Detect which cell encompasses the target text, then output its (x, y) center coordinate. 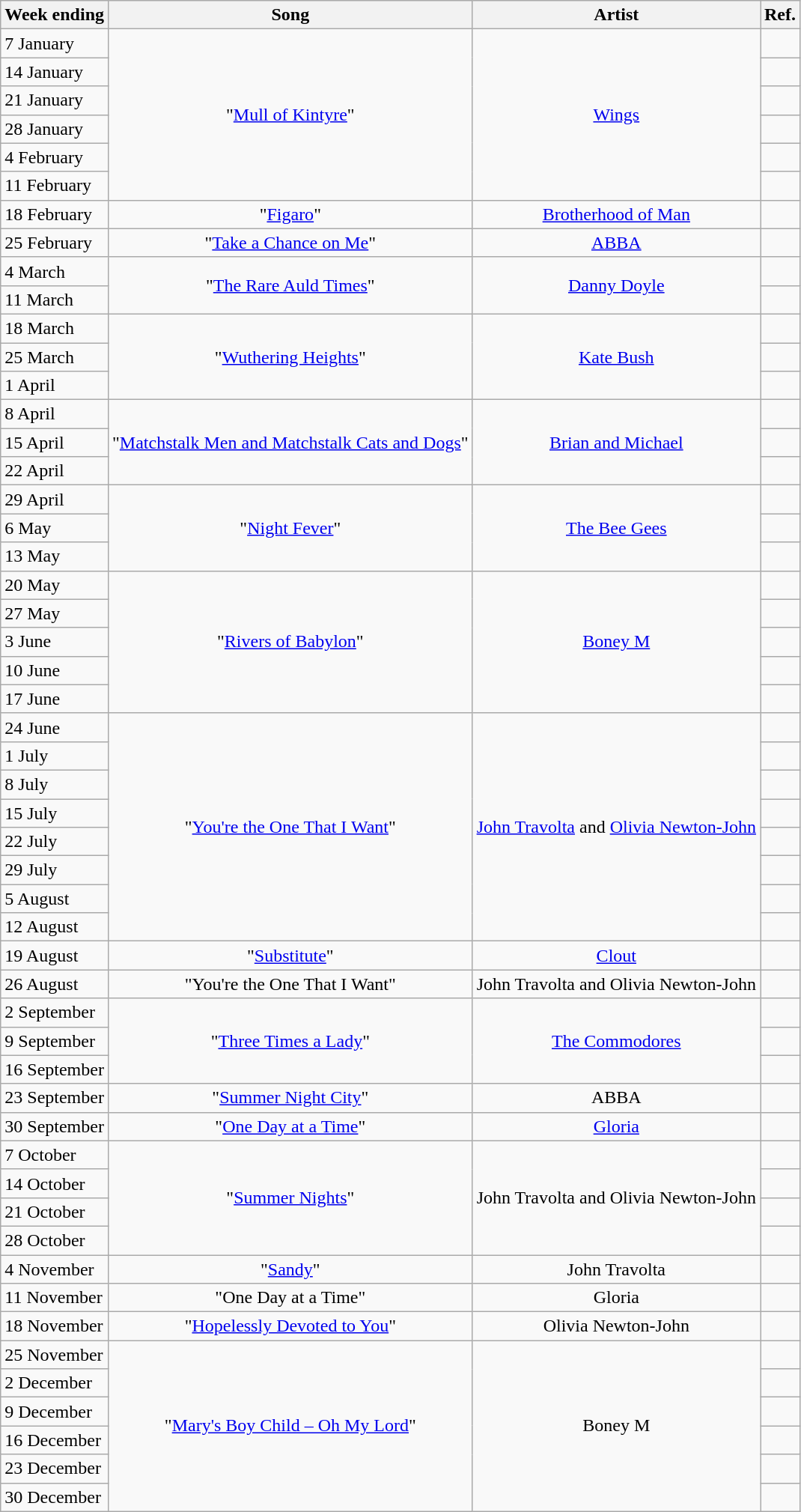
16 December (55, 1440)
"Matchstalk Men and Matchstalk Cats and Dogs" (290, 443)
5 August (55, 899)
22 July (55, 842)
10 June (55, 670)
Song (290, 15)
9 September (55, 1041)
12 August (55, 927)
"Hopelessly Devoted to You" (290, 1326)
14 October (55, 1183)
23 December (55, 1469)
9 December (55, 1412)
13 May (55, 556)
15 July (55, 813)
16 September (55, 1069)
25 November (55, 1355)
25 February (55, 243)
Olivia Newton-John (616, 1326)
"Three Times a Lady" (290, 1041)
2 September (55, 1012)
8 July (55, 784)
11 February (55, 186)
21 January (55, 100)
Brotherhood of Man (616, 214)
"Sandy" (290, 1269)
"Figaro" (290, 214)
11 November (55, 1298)
29 April (55, 500)
4 February (55, 157)
Brian and Michael (616, 443)
28 October (55, 1240)
28 January (55, 129)
24 June (55, 727)
7 October (55, 1155)
"Summer Nights" (290, 1197)
30 December (55, 1497)
8 April (55, 414)
2 December (55, 1383)
7 January (55, 43)
"Mary's Boy Child – Oh My Lord" (290, 1426)
27 May (55, 613)
"Wuthering Heights" (290, 356)
1 July (55, 756)
15 April (55, 443)
23 September (55, 1098)
Clout (616, 956)
"Rivers of Babylon" (290, 642)
18 February (55, 214)
4 November (55, 1269)
11 March (55, 300)
The Commodores (616, 1041)
"Substitute" (290, 956)
"Mull of Kintyre" (290, 115)
4 March (55, 271)
18 November (55, 1326)
Artist (616, 15)
"The Rare Auld Times" (290, 285)
25 March (55, 357)
20 May (55, 585)
Wings (616, 115)
26 August (55, 984)
18 March (55, 328)
Danny Doyle (616, 285)
3 June (55, 642)
17 June (55, 699)
John Travolta (616, 1269)
"Take a Chance on Me" (290, 243)
Week ending (55, 15)
6 May (55, 528)
Ref. (780, 15)
29 July (55, 870)
21 October (55, 1212)
The Bee Gees (616, 528)
19 August (55, 956)
30 September (55, 1126)
22 April (55, 471)
1 April (55, 386)
Kate Bush (616, 356)
"Night Fever" (290, 528)
"Summer Night City" (290, 1098)
14 January (55, 72)
